For the text-containing cell, return its midpoint in (X, Y) coordinate format. 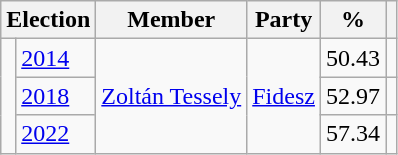
50.43 (352, 58)
Fidesz (284, 96)
Party (284, 20)
2018 (56, 96)
Zoltán Tessely (172, 96)
2014 (56, 58)
Election (48, 20)
Member (172, 20)
52.97 (352, 96)
% (352, 20)
2022 (56, 134)
57.34 (352, 134)
